Detect which cell encompasses the target text, then output its [x, y] center coordinate. 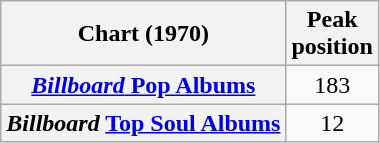
Peakposition [332, 34]
Chart (1970) [144, 34]
Billboard Top Soul Albums [144, 123]
12 [332, 123]
Billboard Pop Albums [144, 85]
183 [332, 85]
